Return (x, y) of the center of cell containing provided text 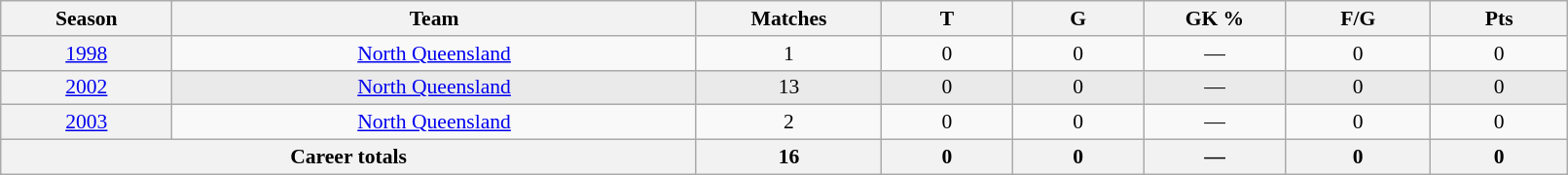
G (1078, 18)
Pts (1499, 18)
F/G (1358, 18)
1 (788, 53)
2002 (87, 87)
T (948, 18)
2003 (87, 122)
1998 (87, 53)
Team (434, 18)
Season (87, 18)
Career totals (348, 157)
13 (788, 87)
2 (788, 122)
GK % (1215, 18)
16 (788, 157)
Matches (788, 18)
